Output the [X, Y] coordinate of the center of the cell containing the given text.  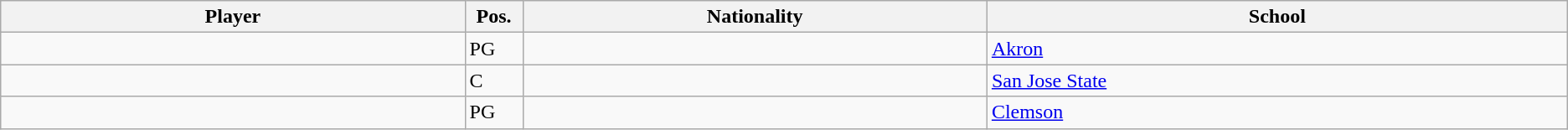
Nationality [755, 17]
Player [233, 17]
C [494, 81]
Clemson [1277, 112]
School [1277, 17]
Akron [1277, 49]
Pos. [494, 17]
San Jose State [1277, 81]
